Pinpoint the cell where the given text exists, returning its [x, y] midpoint coordinate. 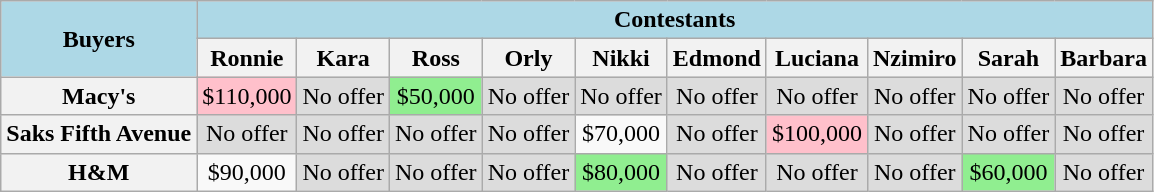
$90,000 [247, 172]
Barbara [1104, 58]
Edmond [716, 58]
$50,000 [436, 96]
$70,000 [622, 134]
Luciana [816, 58]
Sarah [1008, 58]
Kara [344, 58]
Buyers [99, 39]
Nzimiro [914, 58]
Macy's [99, 96]
Ronnie [247, 58]
Orly [528, 58]
$60,000 [1008, 172]
$100,000 [816, 134]
Ross [436, 58]
$110,000 [247, 96]
Nikki [622, 58]
$80,000 [622, 172]
Saks Fifth Avenue [99, 134]
Contestants [675, 20]
H&M [99, 172]
